Scan for the cell matching the given text and deliver its [x, y] coordinate at center. 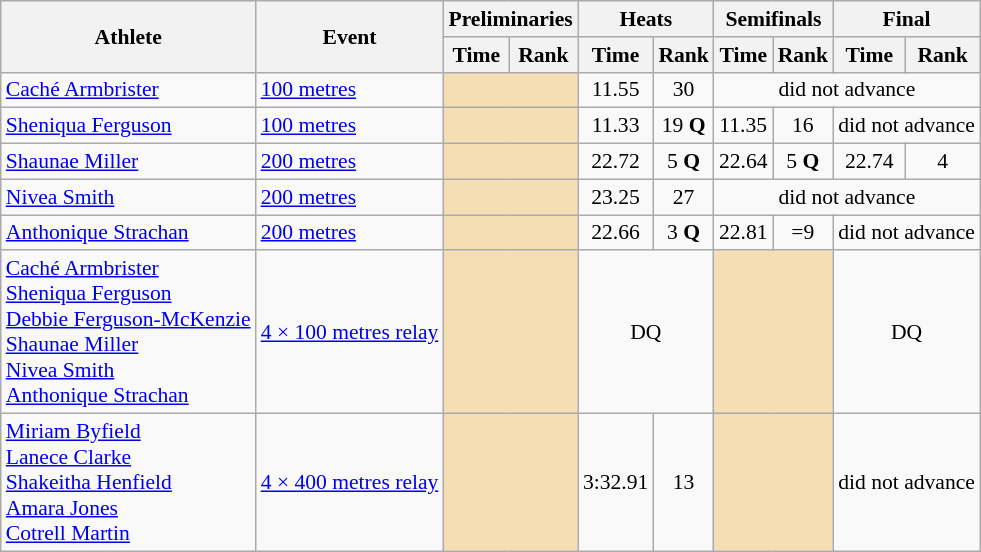
16 [804, 126]
22.74 [869, 162]
19 Q [684, 126]
4 × 400 metres relay [350, 483]
4 × 100 metres relay [350, 332]
=9 [804, 233]
3:32.91 [616, 483]
22.66 [616, 233]
Final [906, 19]
22.81 [744, 233]
Heats [646, 19]
22.72 [616, 162]
30 [684, 90]
11.33 [616, 126]
11.35 [744, 126]
13 [684, 483]
27 [684, 197]
Sheniqua Ferguson [128, 126]
Nivea Smith [128, 197]
3 Q [684, 233]
Semifinals [774, 19]
Preliminaries [510, 19]
Miriam ByfieldLanece ClarkeShakeitha HenfieldAmara JonesCotrell Martin [128, 483]
Anthonique Strachan [128, 233]
11.55 [616, 90]
Shaunae Miller [128, 162]
Athlete [128, 36]
Event [350, 36]
Caché ArmbristerSheniqua FergusonDebbie Ferguson-McKenzieShaunae MillerNivea SmithAnthonique Strachan [128, 332]
22.64 [744, 162]
4 [942, 162]
Caché Armbrister [128, 90]
23.25 [616, 197]
